From the cell containing the given text, extract its center point as (X, Y) coordinate. 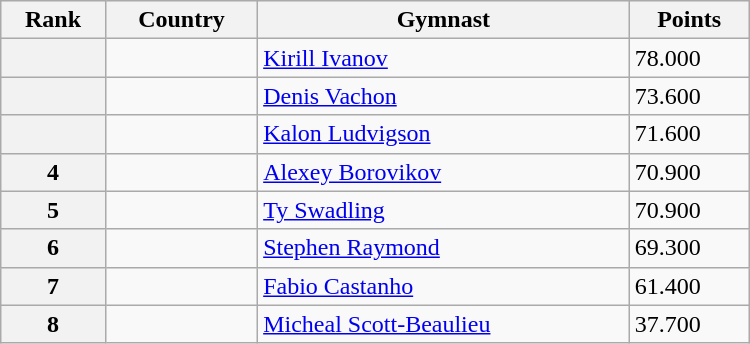
5 (54, 210)
61.400 (689, 286)
Kirill Ivanov (444, 58)
Kalon Ludvigson (444, 134)
Ty Swadling (444, 210)
Denis Vachon (444, 96)
Stephen Raymond (444, 248)
7 (54, 286)
Micheal Scott-Beaulieu (444, 324)
Points (689, 20)
Fabio Castanho (444, 286)
73.600 (689, 96)
37.700 (689, 324)
8 (54, 324)
Rank (54, 20)
Country (181, 20)
Alexey Borovikov (444, 172)
4 (54, 172)
Gymnast (444, 20)
6 (54, 248)
69.300 (689, 248)
71.600 (689, 134)
78.000 (689, 58)
